Scan for the cell matching the given text and deliver its (x, y) coordinate at center. 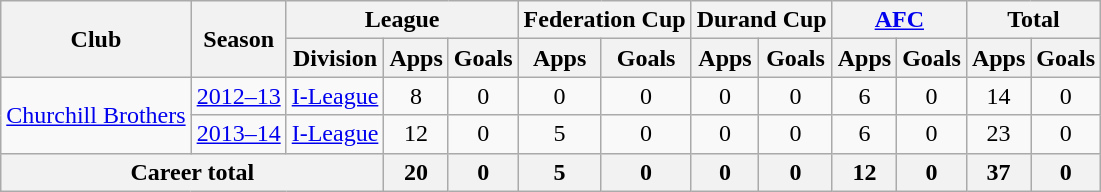
Career total (192, 172)
8 (416, 96)
20 (416, 172)
23 (998, 134)
Durand Cup (762, 20)
2013–14 (238, 134)
37 (998, 172)
14 (998, 96)
Churchill Brothers (96, 115)
Total (1033, 20)
2012–13 (238, 96)
Club (96, 39)
Federation Cup (604, 20)
Division (335, 58)
Season (238, 39)
League (402, 20)
AFC (899, 20)
